Return (x, y) of the center of cell containing provided text 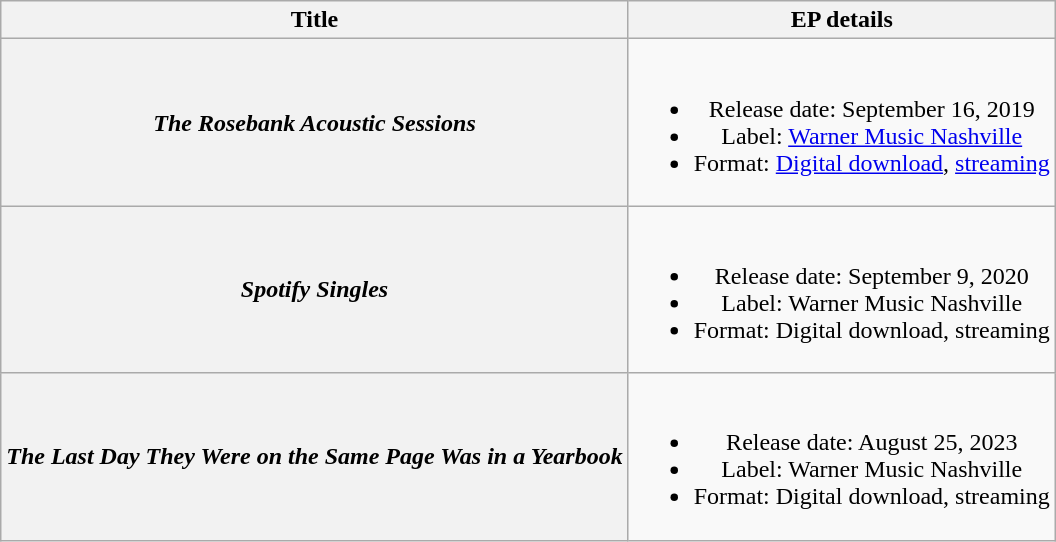
EP details (842, 20)
Release date: August 25, 2023Label: Warner Music NashvilleFormat: Digital download, streaming (842, 456)
The Rosebank Acoustic Sessions (314, 122)
Release date: September 16, 2019Label: Warner Music NashvilleFormat: Digital download, streaming (842, 122)
Title (314, 20)
Spotify Singles (314, 290)
The Last Day They Were on the Same Page Was in a Yearbook (314, 456)
Release date: September 9, 2020Label: Warner Music NashvilleFormat: Digital download, streaming (842, 290)
